Search for the cell housing the specified text and yield its [x, y] center coordinate. 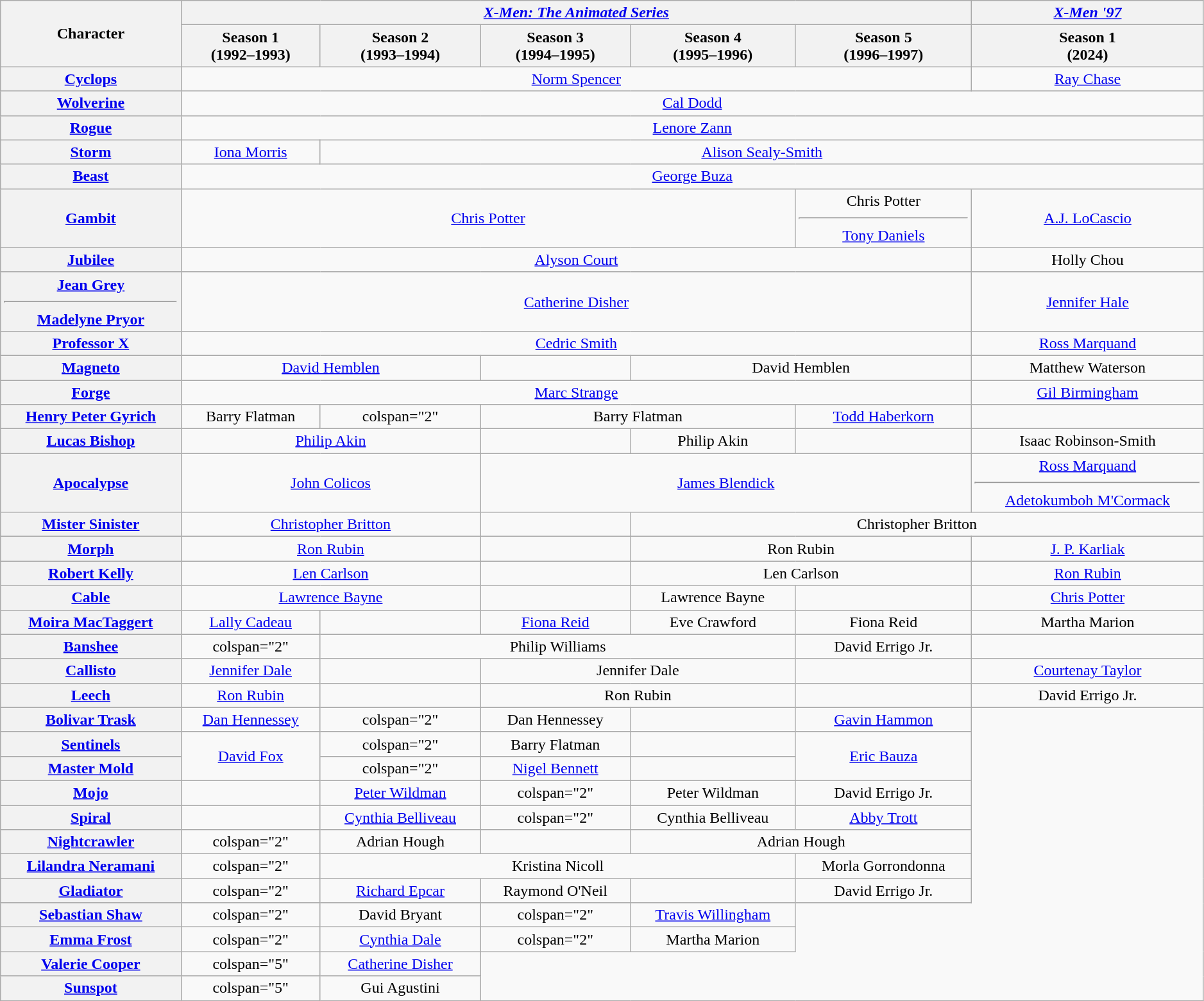
Kristina Nicoll [558, 866]
Mojo [91, 793]
Season 2(1993–1994) [400, 46]
Ray Chase [1088, 79]
Morla Gorrondonna [884, 866]
Sebastian Shaw [91, 915]
David Fox [250, 756]
Callisto [91, 671]
Gambit [91, 218]
Marc Strange [576, 392]
Chris PotterTony Daniels [884, 218]
Henry Peter Gyrich [91, 417]
Eve Crawford [713, 622]
Banshee [91, 646]
Sunspot [91, 988]
Lenore Zann [692, 128]
Beast [91, 176]
Lally Cadeau [250, 622]
Season 4(1995–1996) [713, 46]
Norm Spencer [576, 79]
Holly Chou [1088, 260]
X-Men '97 [1088, 13]
Bolivar Trask [91, 719]
Season 1(2024) [1088, 46]
Valerie Cooper [91, 964]
Iona Morris [250, 152]
Season 1(1992–1993) [250, 46]
Season 5(1996–1997) [884, 46]
X-Men: The Animated Series [576, 13]
Alyson Court [576, 260]
James Blendick [726, 483]
Professor X [91, 343]
John Colicos [331, 483]
Sentinels [91, 744]
Gil Birmingham [1088, 392]
Jennifer Hale [1088, 301]
Morph [91, 549]
A.J. LoCascio [1088, 218]
Wolverine [91, 103]
Gavin Hammon [884, 719]
David Bryant [400, 915]
Philip Williams [558, 646]
Richard Epcar [400, 891]
Raymond O'Neil [555, 891]
Courtenay Taylor [1088, 671]
Jean GreyMadelyne Pryor [91, 301]
Cal Dodd [692, 103]
Cable [91, 598]
Nigel Bennett [555, 768]
Master Mold [91, 768]
Character [91, 33]
Spiral [91, 818]
Alison Sealy-Smith [762, 152]
Cynthia Dale [400, 939]
Magneto [91, 367]
Jubilee [91, 260]
Emma Frost [91, 939]
Season 3(1994–1995) [555, 46]
Isaac Robinson-Smith [1088, 441]
Eric Bauza [884, 756]
Abby Trott [884, 818]
George Buza [692, 176]
Rogue [91, 128]
Lucas Bishop [91, 441]
Ross Marquand [1088, 343]
Robert Kelly [91, 573]
Gladiator [91, 891]
Nightcrawler [91, 842]
Gui Agustini [400, 988]
Cedric Smith [576, 343]
Forge [91, 392]
Apocalypse [91, 483]
Lilandra Neramani [91, 866]
Cyclops [91, 79]
Matthew Waterson [1088, 367]
J. P. Karliak [1088, 549]
Mister Sinister [91, 525]
Moira MacTaggert [91, 622]
Ross MarquandAdetokumboh M'Cormack [1088, 483]
Todd Haberkorn [884, 417]
Storm [91, 152]
Leech [91, 695]
Travis Willingham [713, 915]
